Provide the [x, y] coordinate of the cell's center where the given text is located.  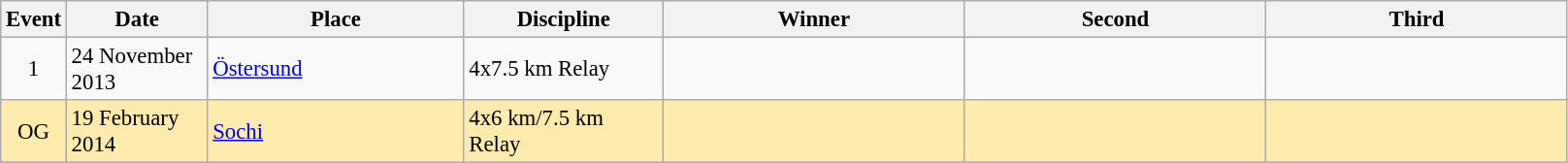
4x6 km/7.5 km Relay [564, 132]
Discipline [564, 19]
1 [34, 70]
OG [34, 132]
Winner [815, 19]
Second [1116, 19]
Event [34, 19]
Date [137, 19]
Östersund [336, 70]
Place [336, 19]
19 February 2014 [137, 132]
Third [1417, 19]
24 November 2013 [137, 70]
4x7.5 km Relay [564, 70]
Sochi [336, 132]
